Search for the cell housing the specified text and yield its (X, Y) center coordinate. 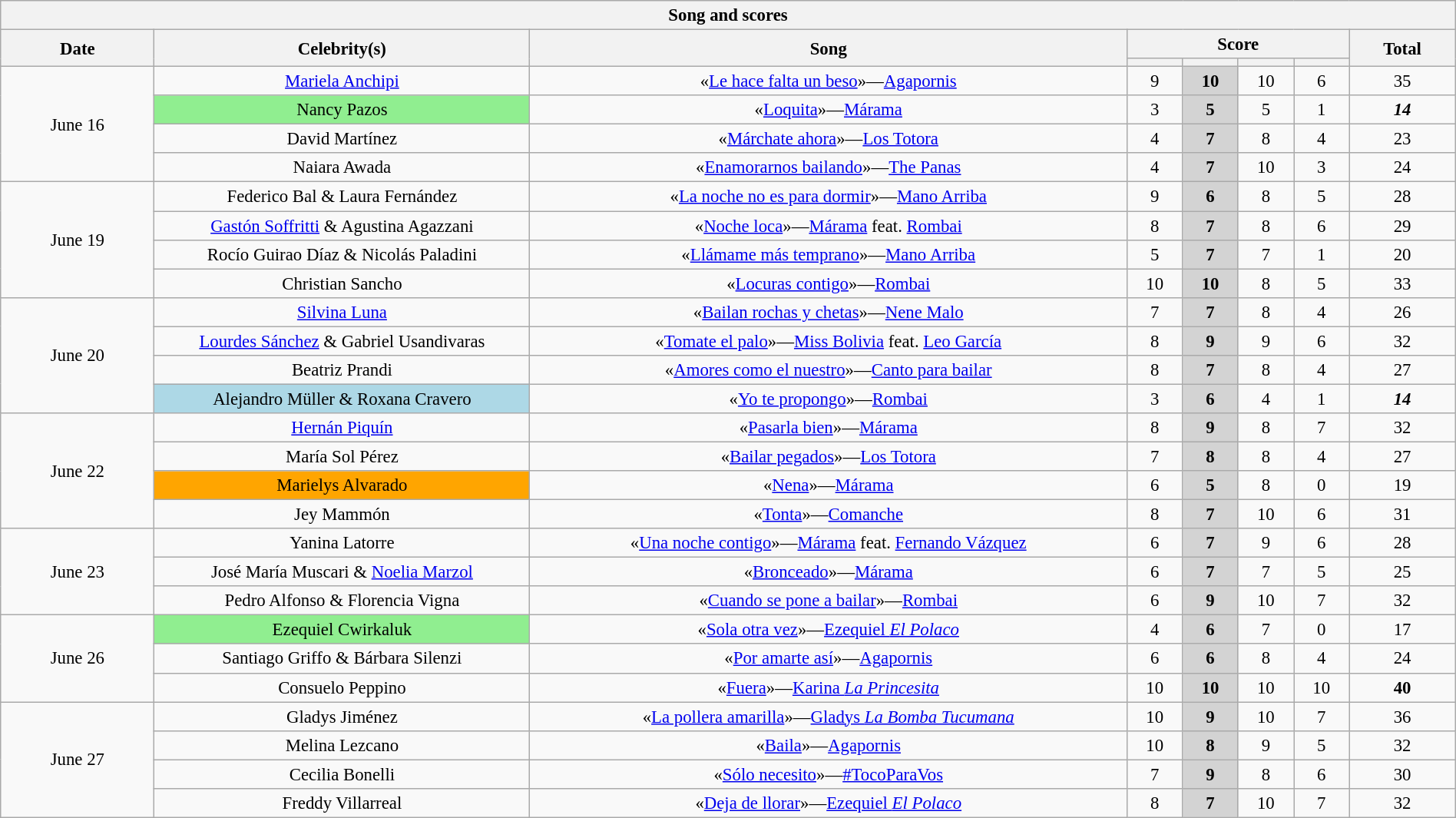
«Márchate ahora»—Los Totora (829, 139)
«Por amarte así»—Agapornis (829, 659)
33 (1402, 283)
Date (78, 48)
«Llámame más temprano»—Mano Arriba (829, 254)
Christian Sancho (342, 283)
«Cuando se pone a bailar»—Rombai (829, 601)
«Sólo necesito»—#TocoParaVos (829, 774)
Total (1402, 48)
20 (1402, 254)
25 (1402, 572)
«Noche loca»—Márama feat. Rombai (829, 226)
Naiara Awada (342, 168)
«Pasarla bien»—Márama (829, 428)
«Le hace falta un beso»—Agapornis (829, 81)
«Bailan rochas y chetas»—Nene Malo (829, 312)
29 (1402, 226)
Celebrity(s) (342, 48)
Freddy Villarreal (342, 803)
«La noche no es para dormir»—Mano Arriba (829, 197)
Pedro Alfonso & Florencia Vigna (342, 601)
Yanina Latorre (342, 543)
«Amores como el nuestro»—Canto para bailar (829, 370)
Lourdes Sánchez & Gabriel Usandivaras (342, 341)
June 22 (78, 471)
17 (1402, 630)
Marielys Alvarado (342, 485)
Ezequiel Cwirkaluk (342, 630)
Cecilia Bonelli (342, 774)
June 20 (78, 355)
Mariela Anchipi (342, 81)
«Locuras contigo»—Rombai (829, 283)
June 26 (78, 659)
«Deja de llorar»—Ezequiel El Polaco (829, 803)
Rocío Guirao Díaz & Nicolás Paladini (342, 254)
Jey Mammón (342, 515)
Song and scores (728, 15)
«Una noche contigo»—Márama feat. Fernando Vázquez (829, 543)
David Martínez (342, 139)
June 16 (78, 124)
June 27 (78, 760)
«Fuera»—Karina La Princesita (829, 687)
Song (829, 48)
Gladys Jiménez (342, 717)
Beatriz Prandi (342, 370)
Santiago Griffo & Bárbara Silenzi (342, 659)
«Yo te propongo»—Rombai (829, 399)
30 (1402, 774)
«Baila»—Agapornis (829, 745)
«La pollera amarilla»—Gladys La Bomba Tucumana (829, 717)
Gastón Soffritti & Agustina Agazzani (342, 226)
31 (1402, 515)
«Sola otra vez»—Ezequiel El Polaco (829, 630)
Alejandro Müller & Roxana Cravero (342, 399)
35 (1402, 81)
Federico Bal & Laura Fernández (342, 197)
«Tonta»—Comanche (829, 515)
June 23 (78, 571)
«Bailar pegados»—Los Totora (829, 456)
26 (1402, 312)
«Loquita»—Márama (829, 110)
Hernán Piquín (342, 428)
Silvina Luna (342, 312)
Melina Lezcano (342, 745)
José María Muscari & Noelia Marzol (342, 572)
40 (1402, 687)
«Enamorarnos bailando»—The Panas (829, 168)
«Nena»—Márama (829, 485)
«Bronceado»—Márama (829, 572)
19 (1402, 485)
María Sol Pérez (342, 456)
June 19 (78, 240)
23 (1402, 139)
«Tomate el palo»—Miss Bolivia feat. Leo García (829, 341)
Nancy Pazos (342, 110)
Consuelo Peppino (342, 687)
Score (1238, 45)
36 (1402, 717)
